From the cell containing the given text, extract its center point as (X, Y) coordinate. 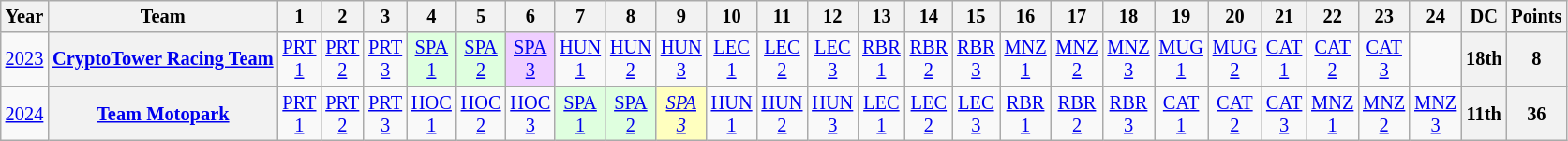
14 (929, 16)
7 (580, 16)
MUG2 (1235, 59)
10 (732, 16)
2023 (24, 59)
2024 (24, 114)
18 (1128, 16)
17 (1078, 16)
Team (163, 16)
5 (482, 16)
1 (299, 16)
CryptoTower Racing Team (163, 59)
DC (1484, 16)
HOC2 (482, 114)
22 (1333, 16)
12 (832, 16)
18th (1484, 59)
36 (1536, 114)
11th (1484, 114)
15 (976, 16)
Team Motopark (163, 114)
23 (1383, 16)
4 (431, 16)
MUG1 (1181, 59)
21 (1284, 16)
24 (1436, 16)
HOC3 (530, 114)
20 (1235, 16)
19 (1181, 16)
16 (1025, 16)
2 (342, 16)
Year (24, 16)
6 (530, 16)
3 (385, 16)
HOC1 (431, 114)
11 (782, 16)
13 (881, 16)
Points (1536, 16)
9 (681, 16)
